Return the (X, Y) coordinate for the center point of the cell that contains the specified text.  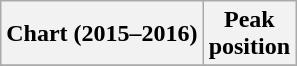
Peakposition (249, 34)
Chart (2015–2016) (102, 34)
